Extract the (x, y) coordinate from the center of the cell holding the provided text.  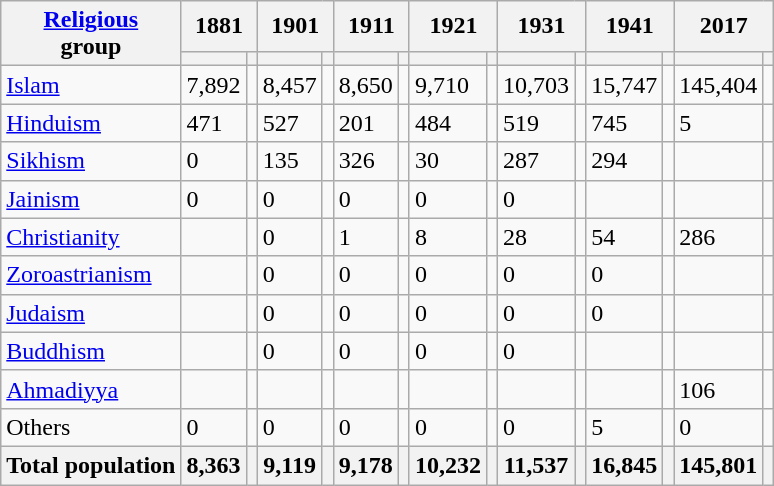
1911 (371, 26)
9,178 (366, 465)
30 (448, 161)
1941 (630, 26)
28 (536, 237)
145,404 (718, 85)
9,119 (290, 465)
1901 (295, 26)
484 (448, 123)
8,650 (366, 85)
8,457 (290, 85)
7,892 (214, 85)
9,710 (448, 85)
471 (214, 123)
287 (536, 161)
1931 (542, 26)
10,232 (448, 465)
Sikhism (91, 161)
8,363 (214, 465)
Buddhism (91, 351)
11,537 (536, 465)
16,845 (624, 465)
1 (366, 237)
54 (624, 237)
Jainism (91, 199)
Christianity (91, 237)
Hinduism (91, 123)
1881 (219, 26)
Total population (91, 465)
1921 (453, 26)
294 (624, 161)
Zoroastrianism (91, 275)
Judaism (91, 313)
8 (448, 237)
Ahmadiyya (91, 389)
106 (718, 389)
745 (624, 123)
201 (366, 123)
145,801 (718, 465)
15,747 (624, 85)
Religiousgroup (91, 34)
527 (290, 123)
10,703 (536, 85)
135 (290, 161)
286 (718, 237)
Others (91, 427)
2017 (724, 26)
Islam (91, 85)
326 (366, 161)
519 (536, 123)
